Extract the (X, Y) coordinate from the center of the cell holding the provided text.  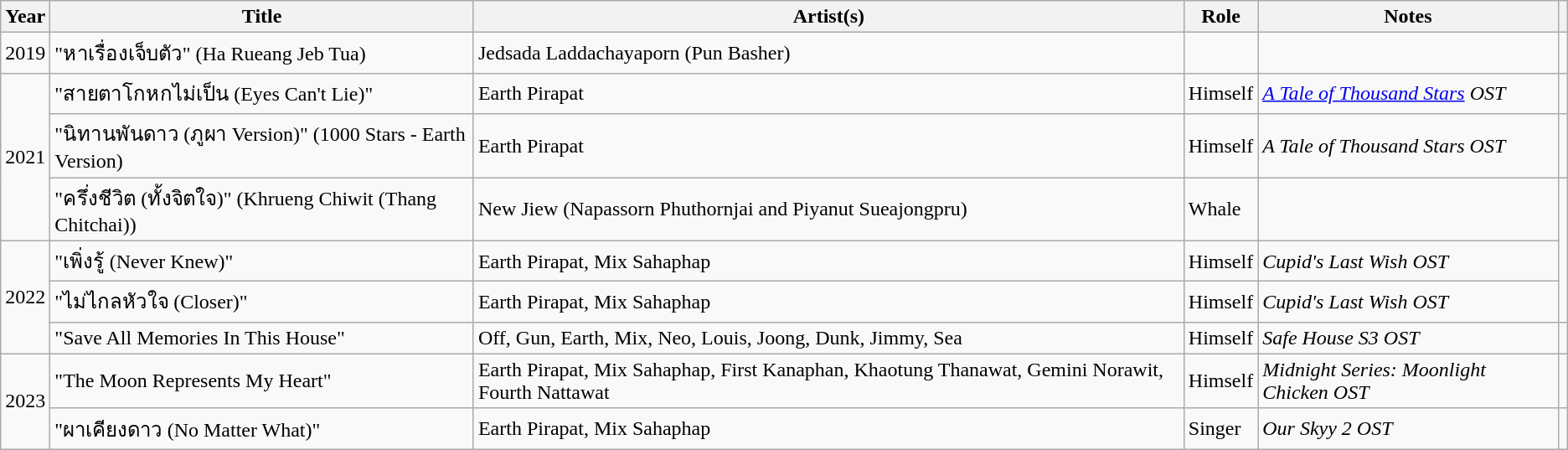
Jedsada Laddachayaporn (Pun Basher) (828, 54)
Title (262, 17)
Off, Gun, Earth, Mix, Neo, Louis, Joong, Dunk, Jimmy, Sea (828, 338)
2019 (25, 54)
Earth Pirapat, Mix Sahaphap, First Kanaphan, Khaotung Thanawat, Gemini Norawit, Fourth Nattawat (828, 380)
2023 (25, 401)
2021 (25, 157)
2022 (25, 297)
"หาเรื่องเจ็บตัว" (Ha Rueang Jeb Tua) (262, 54)
"Save All Memories In This House" (262, 338)
Safe House S3 OST (1408, 338)
"นิทานพันดาว (ภูผา Version)" (1000 Stars - Earth Version) (262, 146)
Our Skyy 2 OST (1408, 429)
Midnight Series: Moonlight Chicken OST (1408, 380)
"ผาเคียงดาว (No Matter What)" (262, 429)
Artist(s) (828, 17)
"The Moon Represents My Heart" (262, 380)
"สายตาโกหกไม่เป็น (Eyes Can't Lie)" (262, 94)
"เพิ่งรู้ (Never Knew)" (262, 261)
Singer (1220, 429)
Role (1220, 17)
Year (25, 17)
Whale (1220, 209)
New Jiew (Napassorn Phuthornjai and Piyanut Sueajongpru) (828, 209)
"ไม่ไกลหัวใจ (Closer)" (262, 302)
"ครึ่งชีวิต (ทั้งจิตใจ)" (Khrueng Chiwit (Thang Chitchai)) (262, 209)
Notes (1408, 17)
